Locate the cell with the specified text and output its (x, y) center coordinate. 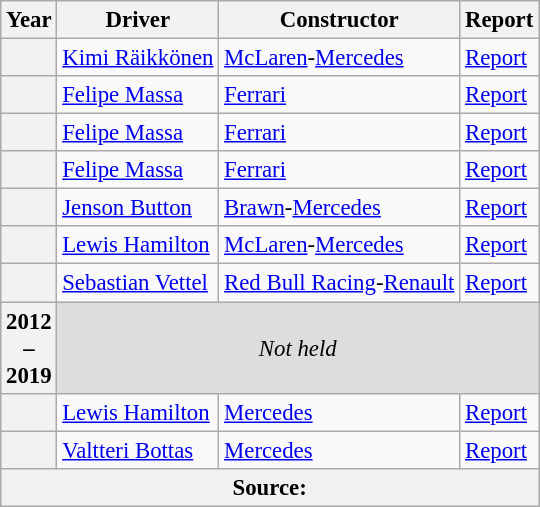
Constructor (340, 20)
Year (29, 20)
Kimi Räikkönen (138, 58)
Brawn-Mercedes (340, 208)
Jenson Button (138, 208)
2012–2019 (29, 348)
Not held (298, 348)
Source: (270, 487)
Driver (138, 20)
Red Bull Racing-Renault (340, 283)
Sebastian Vettel (138, 283)
Valtteri Bottas (138, 450)
